Return the [X, Y] coordinate for the center point of the cell that contains the specified text.  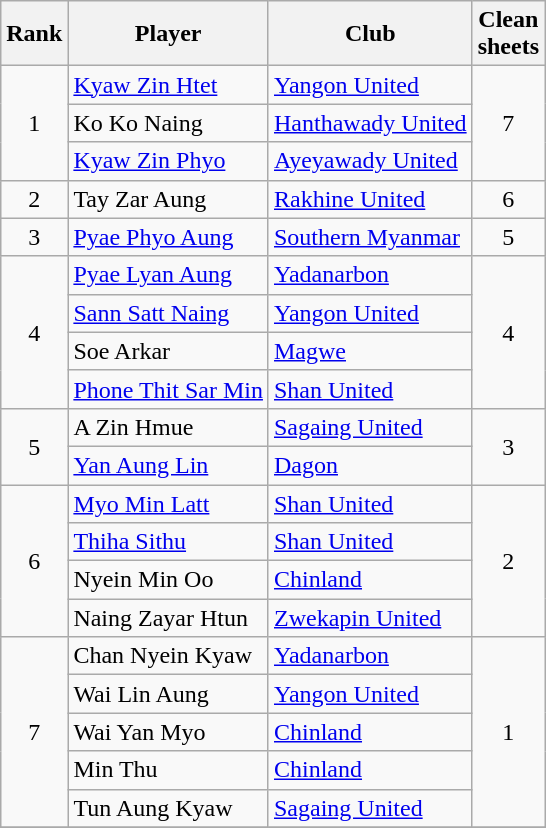
Naing Zayar Htun [168, 618]
Thiha Sithu [168, 542]
Nyein Min Oo [168, 580]
Kyaw Zin Phyo [168, 161]
Rakhine United [370, 199]
Soe Arkar [168, 351]
Wai Lin Aung [168, 694]
Zwekapin United [370, 618]
Sann Satt Naing [168, 313]
Club [370, 34]
Cleansheets [508, 34]
Southern Myanmar [370, 237]
Dagon [370, 465]
Tun Aung Kyaw [168, 808]
Yan Aung Lin [168, 465]
Ayeyawady United [370, 161]
Min Thu [168, 770]
Phone Thit Sar Min [168, 389]
Wai Yan Myo [168, 732]
Player [168, 34]
A Zin Hmue [168, 427]
Rank [34, 34]
Ko Ko Naing [168, 123]
Myo Min Latt [168, 503]
Tay Zar Aung [168, 199]
Pyae Phyo Aung [168, 237]
Chan Nyein Kyaw [168, 656]
Pyae Lyan Aung [168, 275]
Magwe [370, 351]
Kyaw Zin Htet [168, 85]
Hanthawady United [370, 123]
